Detect which cell encompasses the target text, then output its [X, Y] center coordinate. 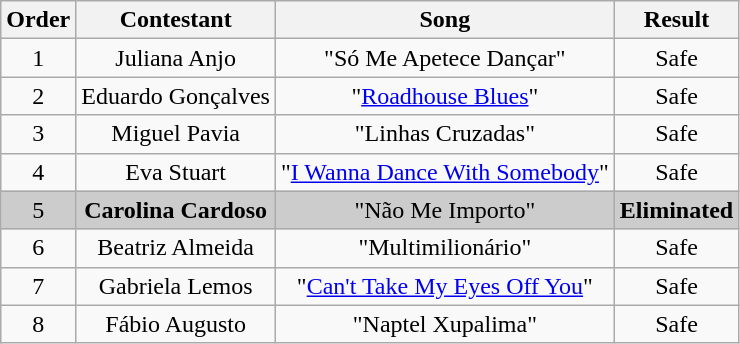
2 [38, 96]
3 [38, 134]
7 [38, 286]
"Naptel Xupalima" [444, 324]
Song [444, 20]
4 [38, 172]
1 [38, 58]
"Can't Take My Eyes Off You" [444, 286]
6 [38, 248]
Beatriz Almeida [176, 248]
Miguel Pavia [176, 134]
Eduardo Gonçalves [176, 96]
"Roadhouse Blues" [444, 96]
"I Wanna Dance With Somebody" [444, 172]
Eva Stuart [176, 172]
"Multimilionário" [444, 248]
Eliminated [676, 210]
Order [38, 20]
Fábio Augusto [176, 324]
"Só Me Apetece Dançar" [444, 58]
Contestant [176, 20]
"Linhas Cruzadas" [444, 134]
5 [38, 210]
"Não Me Importo" [444, 210]
Result [676, 20]
8 [38, 324]
Carolina Cardoso [176, 210]
Gabriela Lemos [176, 286]
Juliana Anjo [176, 58]
